Capture the cell that displays the provided text and extract its (X, Y) central coordinate. 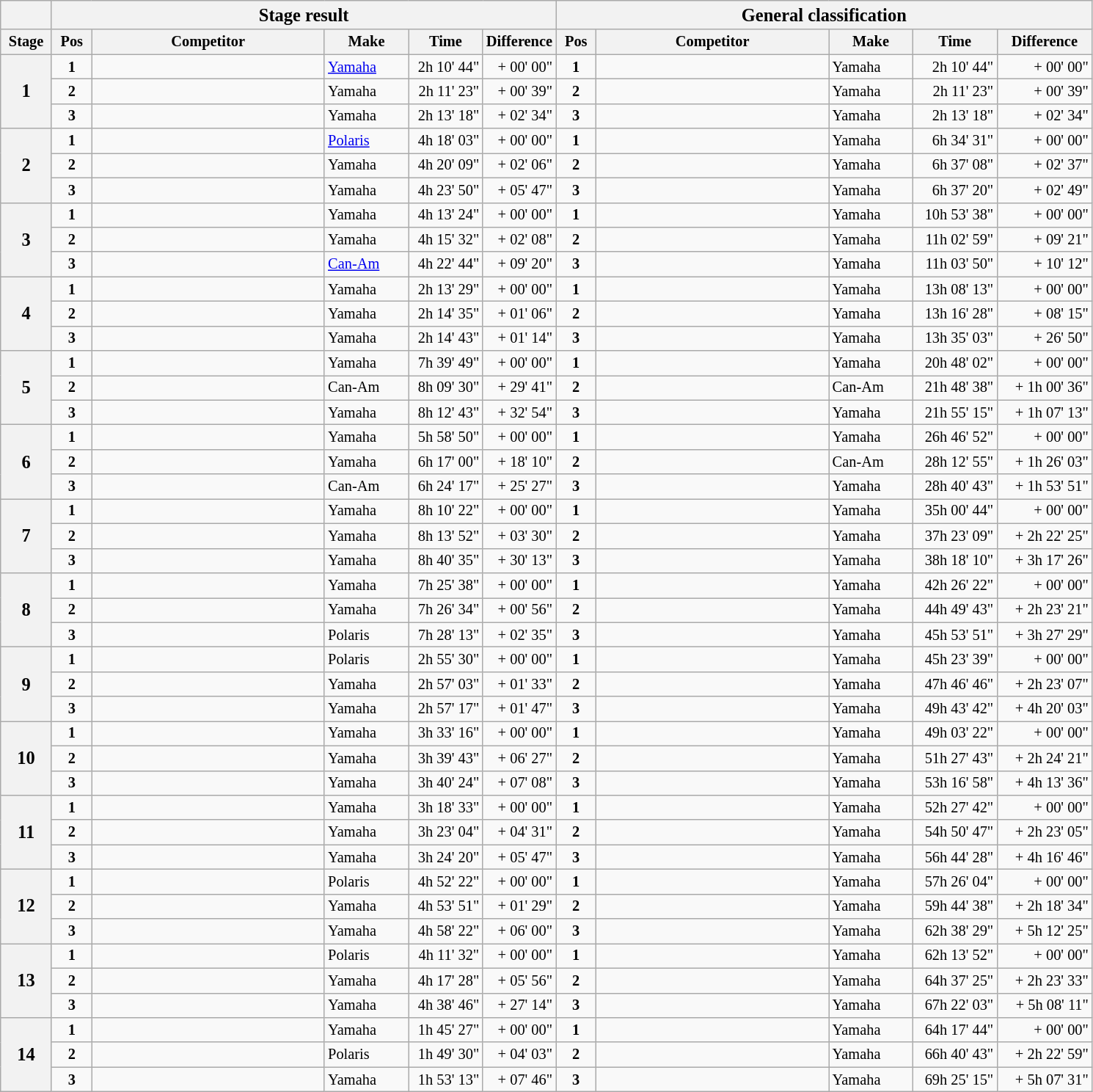
4h 58' 22" (446, 931)
37h 23' 09" (955, 536)
4h 11' 32" (446, 955)
+ 3h 27' 29" (1045, 635)
+ 2h 22' 59" (1045, 1055)
7h 28' 13" (446, 635)
2h 57' 03" (446, 684)
8h 09' 30" (446, 387)
10h 53' 38" (955, 215)
14 (26, 1054)
2h 55' 30" (446, 659)
+ 07' 08" (519, 783)
8h 10' 22" (446, 511)
69h 25' 15" (955, 1080)
+ 01' 47" (519, 709)
+ 5h 08' 11" (1045, 1005)
51h 27' 43" (955, 758)
4h 13' 24" (446, 215)
+ 2h 23' 07" (1045, 684)
7 (26, 536)
+ 09' 21" (1045, 239)
20h 48' 02" (955, 363)
13h 16' 28" (955, 313)
+ 2h 23' 05" (1045, 832)
12 (26, 906)
Stage result (304, 15)
+ 01' 33" (519, 684)
62h 38' 29" (955, 931)
6h 34' 31" (955, 141)
49h 43' 42" (955, 709)
54h 50' 47" (955, 832)
+ 04' 31" (519, 832)
26h 46' 52" (955, 437)
+ 25' 27" (519, 487)
+ 30' 13" (519, 561)
13h 08' 13" (955, 289)
+ 5h 07' 31" (1045, 1080)
+ 01' 14" (519, 338)
+ 1h 26' 03" (1045, 462)
+ 06' 27" (519, 758)
6h 37' 08" (955, 165)
4h 23' 50" (446, 190)
+ 2h 23' 33" (1045, 980)
+ 06' 00" (519, 931)
62h 13' 52" (955, 955)
+ 29' 41" (519, 387)
+ 02' 49" (1045, 190)
6h 24' 17" (446, 487)
+ 3h 17' 26" (1045, 561)
53h 16' 58" (955, 783)
+ 03' 30" (519, 536)
+ 2h 22' 25" (1045, 536)
6 (26, 461)
+ 26' 50" (1045, 338)
+ 2h 23' 21" (1045, 610)
5 (26, 387)
6h 37' 20" (955, 190)
3h 33' 16" (446, 733)
4h 22' 44" (446, 264)
+ 1h 07' 13" (1045, 412)
64h 17' 44" (955, 1030)
2h 57' 17" (446, 709)
8h 13' 52" (446, 536)
+ 04' 03" (519, 1055)
13 (26, 980)
+ 5h 12' 25" (1045, 931)
28h 40' 43" (955, 487)
+ 02' 37" (1045, 165)
+ 02' 06" (519, 165)
56h 44' 28" (955, 857)
4h 20' 09" (446, 165)
4h 15' 32" (446, 239)
1h 53' 13" (446, 1080)
+ 1h 53' 51" (1045, 487)
8h 40' 35" (446, 561)
+ 18' 10" (519, 462)
+ 4h 13' 36" (1045, 783)
6h 17' 00" (446, 462)
2h 14' 43" (446, 338)
4 (26, 314)
5h 58' 50" (446, 437)
7h 39' 49" (446, 363)
+ 02' 35" (519, 635)
Stage (26, 42)
8 (26, 609)
9 (26, 684)
49h 03' 22" (955, 733)
10 (26, 757)
52h 27' 42" (955, 807)
66h 40' 43" (955, 1055)
+ 05' 56" (519, 980)
+ 00' 56" (519, 610)
+ 4h 20' 03" (1045, 709)
11 (26, 832)
8h 12' 43" (446, 412)
3h 23' 04" (446, 832)
+ 08' 15" (1045, 313)
4h 52' 22" (446, 881)
+ 01' 29" (519, 906)
44h 49' 43" (955, 610)
+ 02' 08" (519, 239)
1h 49' 30" (446, 1055)
67h 22' 03" (955, 1005)
+ 09' 20" (519, 264)
35h 00' 44" (955, 511)
64h 37' 25" (955, 980)
2h 13' 29" (446, 289)
45h 23' 39" (955, 659)
11h 03' 50" (955, 264)
+ 2h 24' 21" (1045, 758)
11h 02' 59" (955, 239)
+ 32' 54" (519, 412)
57h 26' 04" (955, 881)
3h 24' 20" (446, 857)
4h 38' 46" (446, 1005)
3h 40' 24" (446, 783)
42h 26' 22" (955, 585)
28h 12' 55" (955, 462)
General classification (825, 15)
4h 17' 28" (446, 980)
7h 26' 34" (446, 610)
38h 18' 10" (955, 561)
45h 53' 51" (955, 635)
59h 44' 38" (955, 906)
7h 25' 38" (446, 585)
2h 14' 35" (446, 313)
3h 39' 43" (446, 758)
+ 1h 00' 36" (1045, 387)
3h 18' 33" (446, 807)
+ 01' 06" (519, 313)
4h 18' 03" (446, 141)
1h 45' 27" (446, 1030)
47h 46' 46" (955, 684)
4h 53' 51" (446, 906)
13h 35' 03" (955, 338)
+ 10' 12" (1045, 264)
+ 07' 46" (519, 1080)
21h 55' 15" (955, 412)
21h 48' 38" (955, 387)
+ 27' 14" (519, 1005)
+ 4h 16' 46" (1045, 857)
+ 2h 18' 34" (1045, 906)
